Extract the [X, Y] coordinate from the center of the cell holding the provided text.  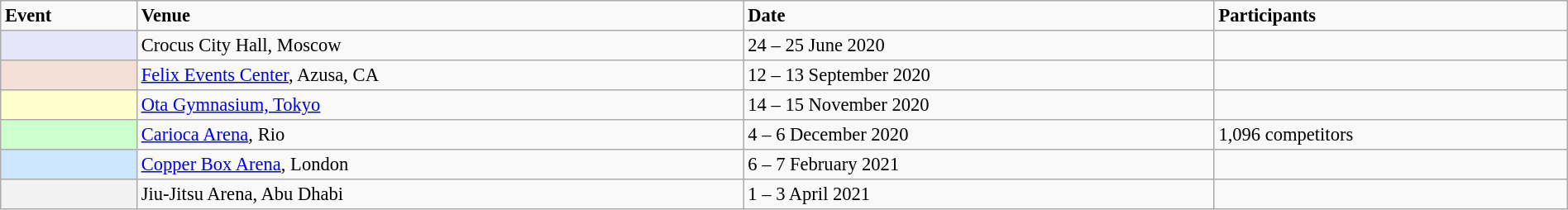
Venue [441, 16]
Carioca Arena, Rio [441, 135]
Event [69, 16]
12 – 13 September 2020 [979, 75]
14 – 15 November 2020 [979, 105]
Date [979, 16]
1,096 competitors [1391, 135]
Copper Box Arena, London [441, 165]
Participants [1391, 16]
Ota Gymnasium, Tokyo [441, 105]
1 – 3 April 2021 [979, 194]
Felix Events Center, Azusa, CA [441, 75]
Crocus City Hall, Moscow [441, 45]
24 – 25 June 2020 [979, 45]
4 – 6 December 2020 [979, 135]
Jiu-Jitsu Arena, Abu Dhabi [441, 194]
6 – 7 February 2021 [979, 165]
